Find where the given text appears and provide that cell's center as (x, y) coordinate. 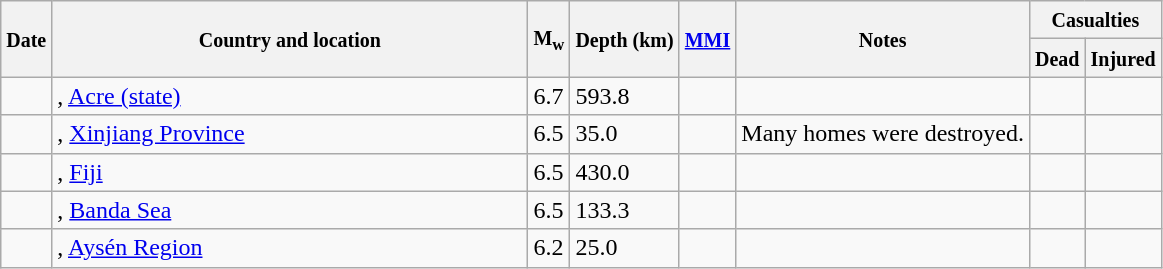
35.0 (624, 134)
, Acre (state) (290, 96)
, Fiji (290, 172)
Dead (1057, 58)
6.2 (549, 248)
Casualties (1095, 20)
Depth (km) (624, 39)
6.7 (549, 96)
430.0 (624, 172)
Date (26, 39)
, Banda Sea (290, 210)
133.3 (624, 210)
, Aysén Region (290, 248)
, Xinjiang Province (290, 134)
Country and location (290, 39)
Injured (1123, 58)
593.8 (624, 96)
Many homes were destroyed. (883, 134)
Mw (549, 39)
MMI (708, 39)
Notes (883, 39)
25.0 (624, 248)
